Determine the (X, Y) coordinate at the center of the cell enclosing the given text.  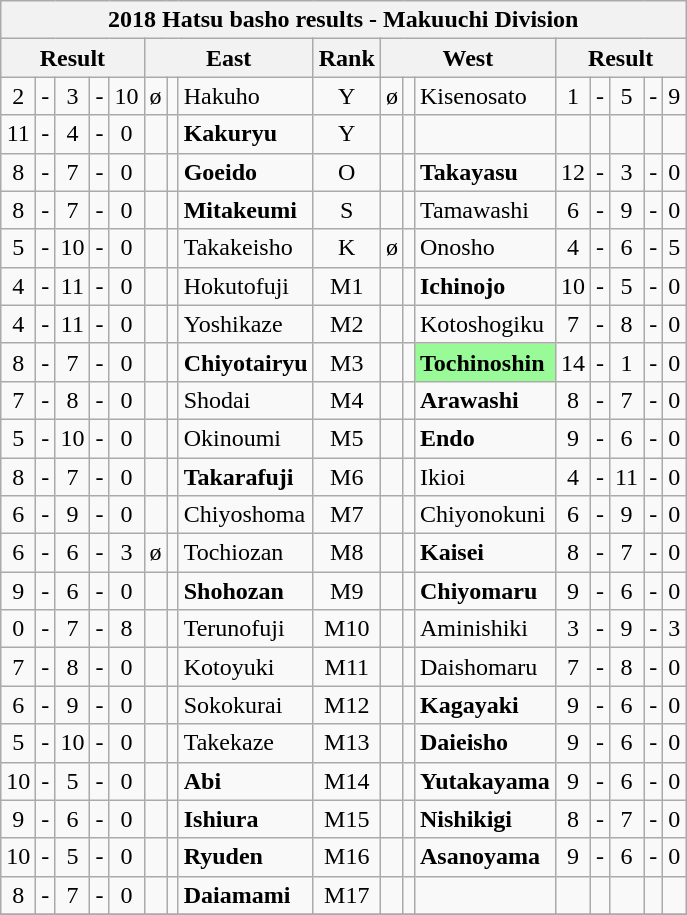
Chiyonokuni (484, 515)
Kaisei (484, 553)
Aminishiki (484, 629)
Ryuden (246, 857)
S (346, 210)
Tochinoshin (484, 362)
Asanoyama (484, 857)
M15 (346, 819)
Ishiura (246, 819)
M5 (346, 438)
M4 (346, 400)
Kakuryu (246, 134)
Chiyotairyu (246, 362)
Daieisho (484, 743)
Endo (484, 438)
Shohozan (246, 591)
Chiyoshoma (246, 515)
Rank (346, 58)
Nishikigi (484, 819)
Kotoshogiku (484, 324)
Daiamami (246, 895)
M11 (346, 667)
Kisenosato (484, 96)
Onosho (484, 248)
Takekaze (246, 743)
Tamawashi (484, 210)
12 (572, 172)
Tochiozan (246, 553)
M9 (346, 591)
Ikioi (484, 477)
Yutakayama (484, 781)
Kagayaki (484, 705)
M10 (346, 629)
Goeido (246, 172)
Takayasu (484, 172)
Takarafuji (246, 477)
14 (572, 362)
West (468, 58)
K (346, 248)
Abi (246, 781)
M16 (346, 857)
Okinoumi (246, 438)
O (346, 172)
Chiyomaru (484, 591)
M1 (346, 286)
East (228, 58)
M13 (346, 743)
M8 (346, 553)
M3 (346, 362)
M2 (346, 324)
Hokutofuji (246, 286)
2018 Hatsu basho results - Makuuchi Division (344, 20)
Takakeisho (246, 248)
M14 (346, 781)
Hakuho (246, 96)
Sokokurai (246, 705)
Mitakeumi (246, 210)
M17 (346, 895)
Yoshikaze (246, 324)
Terunofuji (246, 629)
Shodai (246, 400)
2 (18, 96)
M7 (346, 515)
Daishomaru (484, 667)
Ichinojo (484, 286)
M12 (346, 705)
Kotoyuki (246, 667)
Arawashi (484, 400)
M6 (346, 477)
